Provide the (x, y) coordinate of the cell's center where the given text is located.  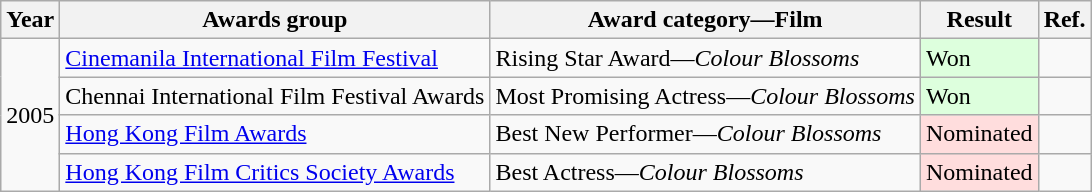
Hong Kong Film Awards (275, 134)
Awards group (275, 20)
Chennai International Film Festival Awards (275, 96)
Award category—Film (705, 20)
Ref. (1064, 20)
Rising Star Award—Colour Blossoms (705, 58)
Year (30, 20)
Result (979, 20)
2005 (30, 115)
Best Actress—Colour Blossoms (705, 172)
Best New Performer—Colour Blossoms (705, 134)
Most Promising Actress—Colour Blossoms (705, 96)
Hong Kong Film Critics Society Awards (275, 172)
Cinemanila International Film Festival (275, 58)
